Extract the (X, Y) coordinate from the center of the cell holding the provided text.  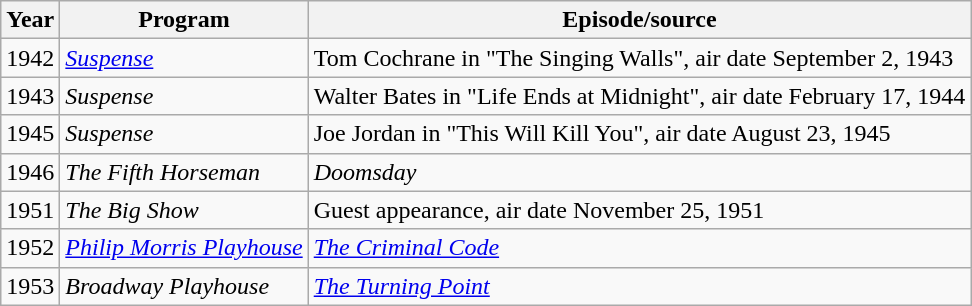
The Fifth Horseman (184, 172)
Doomsday (640, 172)
Program (184, 20)
Walter Bates in "Life Ends at Midnight", air date February 17, 1944 (640, 96)
1951 (30, 210)
Tom Cochrane in "The Singing Walls", air date September 2, 1943 (640, 58)
Joe Jordan in "This Will Kill You", air date August 23, 1945 (640, 134)
1942 (30, 58)
Year (30, 20)
Episode/source (640, 20)
1943 (30, 96)
The Big Show (184, 210)
Broadway Playhouse (184, 286)
1946 (30, 172)
1952 (30, 248)
Guest appearance, air date November 25, 1951 (640, 210)
The Turning Point (640, 286)
1945 (30, 134)
1953 (30, 286)
Philip Morris Playhouse (184, 248)
The Criminal Code (640, 248)
